Output the (x, y) coordinate of the center of the cell containing the given text.  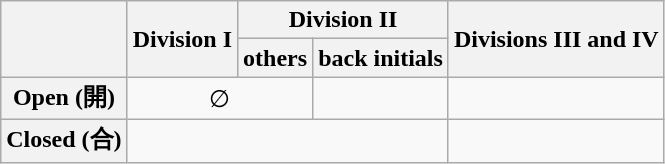
Closed (合) (64, 140)
Division I (182, 39)
Division II (344, 20)
others (276, 58)
∅ (220, 98)
Divisions III and IV (556, 39)
Open (開) (64, 98)
back initials (381, 58)
